Search for the cell housing the specified text and yield its (x, y) center coordinate. 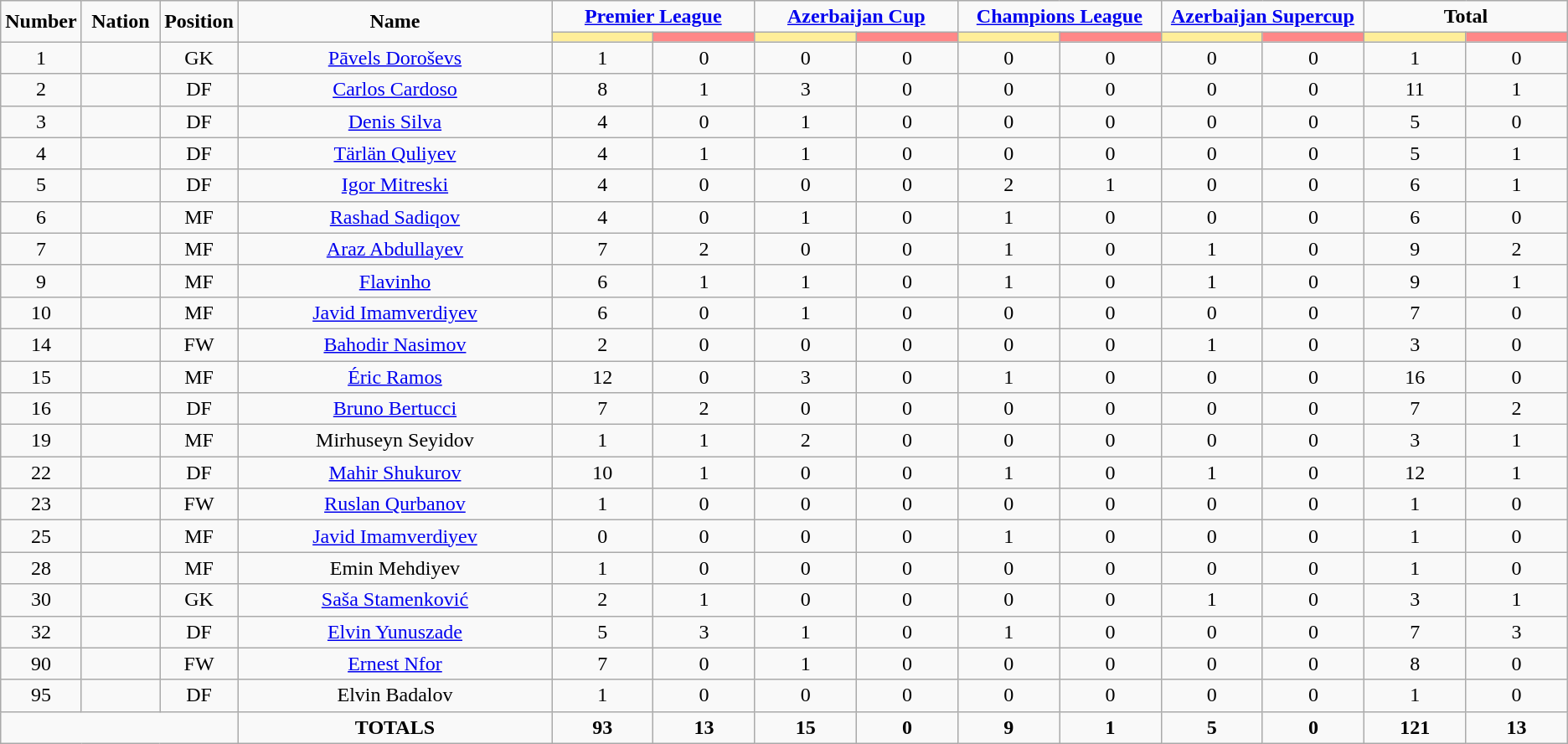
95 (41, 695)
30 (41, 600)
Ernest Nfor (395, 664)
23 (41, 504)
22 (41, 473)
19 (41, 441)
Éric Ramos (395, 376)
Number (41, 22)
Azerbaijan Cup (856, 17)
Position (199, 22)
Carlos Cardoso (395, 90)
Bahodir Nasimov (395, 344)
Flavinho (395, 281)
Elvin Badalov (395, 695)
32 (41, 632)
90 (41, 664)
Rashad Sadiqov (395, 217)
TOTALS (395, 727)
Denis Silva (395, 121)
Name (395, 22)
Mahir Shukurov (395, 473)
Araz Abdullayev (395, 249)
25 (41, 536)
93 (601, 727)
Ruslan Qurbanov (395, 504)
Igor Mitreski (395, 185)
Mirhuseyn Seyidov (395, 441)
Saša Stamenković (395, 600)
Tärlän Quliyev (395, 153)
121 (1416, 727)
11 (1416, 90)
28 (41, 568)
Emin Mehdiyev (395, 568)
Total (1466, 17)
Premier League (653, 17)
Champions League (1060, 17)
Bruno Bertucci (395, 409)
14 (41, 344)
Elvin Yunuszade (395, 632)
Pāvels Doroševs (395, 58)
Azerbaijan Supercup (1263, 17)
Nation (121, 22)
